Search for the cell housing the specified text and yield its [X, Y] center coordinate. 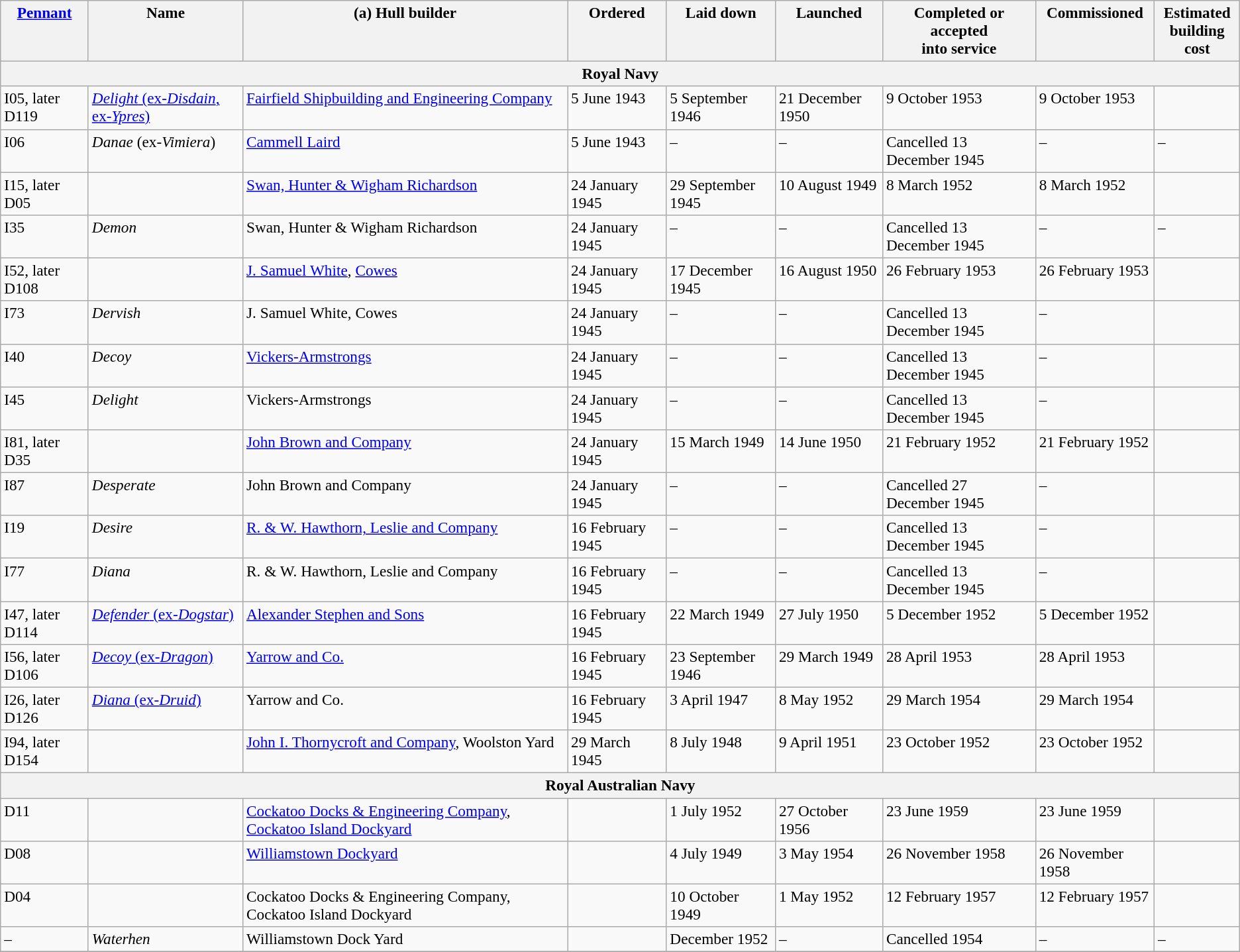
14 June 1950 [829, 450]
D08 [45, 863]
Defender (ex-Dogstar) [166, 623]
Cancelled 1954 [959, 939]
29 September 1945 [721, 193]
Williamstown Dock Yard [405, 939]
Fairfield Shipbuilding and Engineering Company [405, 107]
29 March 1945 [617, 751]
15 March 1949 [721, 450]
4 July 1949 [721, 863]
Desperate [166, 494]
10 October 1949 [721, 905]
Launched [829, 30]
3 May 1954 [829, 863]
27 July 1950 [829, 623]
Ordered [617, 30]
Completed oracceptedinto service [959, 30]
I05, later D119 [45, 107]
Diana [166, 579]
D04 [45, 905]
23 September 1946 [721, 665]
I56, later D106 [45, 665]
I52, later D108 [45, 280]
I40 [45, 366]
16 August 1950 [829, 280]
Delight [166, 408]
Desire [166, 537]
I35 [45, 236]
I06 [45, 151]
Cancelled 27 December 1945 [959, 494]
Delight (ex-Disdain, ex-Ypres) [166, 107]
I81, later D35 [45, 450]
Danae (ex-Vimiera) [166, 151]
I15, later D05 [45, 193]
John I. Thornycroft and Company, Woolston Yard [405, 751]
17 December 1945 [721, 280]
5 September 1946 [721, 107]
Williamstown Dockyard [405, 863]
I26, later D126 [45, 709]
I94, later D154 [45, 751]
10 August 1949 [829, 193]
3 April 1947 [721, 709]
Estimatedbuilding cost [1198, 30]
Name [166, 30]
Dervish [166, 322]
I87 [45, 494]
8 July 1948 [721, 751]
1 July 1952 [721, 819]
Decoy [166, 366]
29 March 1949 [829, 665]
21 December 1950 [829, 107]
22 March 1949 [721, 623]
Royal Navy [620, 74]
Commissioned [1094, 30]
8 May 1952 [829, 709]
Waterhen [166, 939]
Alexander Stephen and Sons [405, 623]
Laid down [721, 30]
9 April 1951 [829, 751]
Demon [166, 236]
I73 [45, 322]
(a) Hull builder [405, 30]
Diana (ex-Druid) [166, 709]
December 1952 [721, 939]
Pennant [45, 30]
Cammell Laird [405, 151]
I77 [45, 579]
Royal Australian Navy [620, 785]
D11 [45, 819]
27 October 1956 [829, 819]
I47, later D114 [45, 623]
I19 [45, 537]
I45 [45, 408]
1 May 1952 [829, 905]
Decoy (ex-Dragon) [166, 665]
